Extract the [x, y] coordinate from the center of the cell holding the provided text.  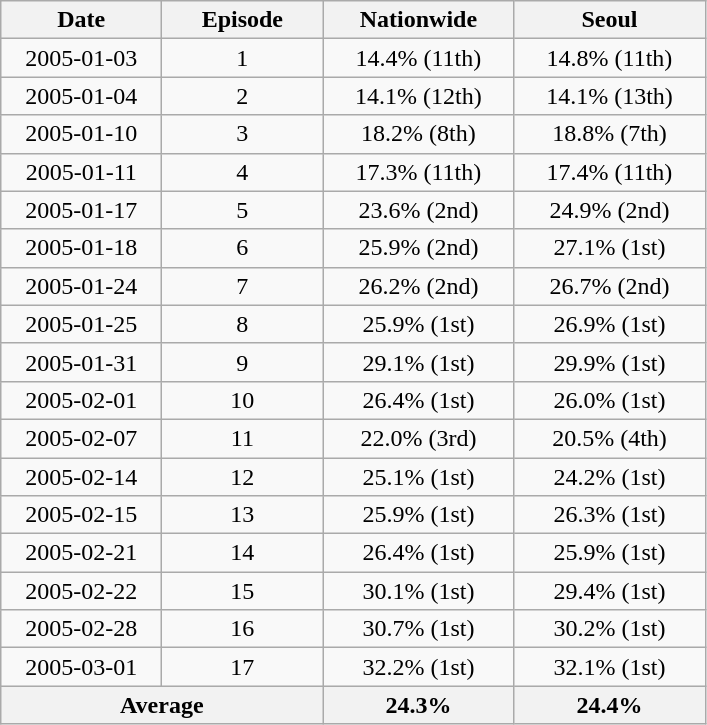
2005-01-10 [82, 134]
14 [242, 553]
17.4% (11th) [610, 172]
29.9% (1st) [610, 362]
10 [242, 400]
4 [242, 172]
20.5% (4th) [610, 438]
2005-01-17 [82, 210]
3 [242, 134]
32.1% (1st) [610, 667]
26.0% (1st) [610, 400]
26.7% (2nd) [610, 286]
2005-03-01 [82, 667]
18.2% (8th) [418, 134]
2005-02-28 [82, 629]
2005-01-25 [82, 324]
2005-02-15 [82, 515]
7 [242, 286]
24.3% [418, 705]
25.1% (1st) [418, 477]
2005-01-11 [82, 172]
13 [242, 515]
Average [162, 705]
2005-02-07 [82, 438]
23.6% (2nd) [418, 210]
25.9% (2nd) [418, 248]
14.1% (13th) [610, 96]
2005-02-14 [82, 477]
11 [242, 438]
22.0% (3rd) [418, 438]
14.4% (11th) [418, 58]
14.8% (11th) [610, 58]
29.1% (1st) [418, 362]
26.2% (2nd) [418, 286]
29.4% (1st) [610, 591]
30.7% (1st) [418, 629]
2005-02-01 [82, 400]
16 [242, 629]
8 [242, 324]
27.1% (1st) [610, 248]
1 [242, 58]
2005-01-18 [82, 248]
Episode [242, 20]
Nationwide [418, 20]
30.2% (1st) [610, 629]
2005-01-31 [82, 362]
26.9% (1st) [610, 324]
30.1% (1st) [418, 591]
24.4% [610, 705]
2005-02-21 [82, 553]
2005-02-22 [82, 591]
17 [242, 667]
12 [242, 477]
5 [242, 210]
2 [242, 96]
6 [242, 248]
18.8% (7th) [610, 134]
2005-01-24 [82, 286]
15 [242, 591]
32.2% (1st) [418, 667]
9 [242, 362]
17.3% (11th) [418, 172]
Seoul [610, 20]
Date [82, 20]
24.2% (1st) [610, 477]
14.1% (12th) [418, 96]
26.3% (1st) [610, 515]
24.9% (2nd) [610, 210]
2005-01-04 [82, 96]
2005-01-03 [82, 58]
